Capture the cell that displays the provided text and extract its (x, y) central coordinate. 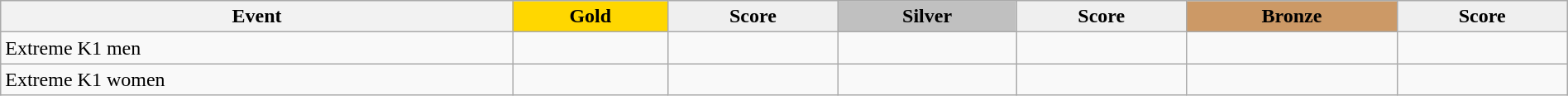
Gold (590, 17)
Bronze (1292, 17)
Extreme K1 women (256, 79)
Event (256, 17)
Silver (926, 17)
Extreme K1 men (256, 48)
